Extract the (x, y) coordinate from the center of the cell holding the provided text.  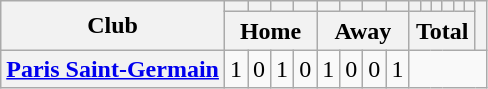
Total (442, 31)
Paris Saint-Germain (113, 69)
Home (270, 31)
Club (113, 26)
Away (363, 31)
